Return the (X, Y) coordinate for the center point of the cell that contains the specified text.  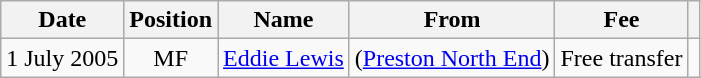
1 July 2005 (62, 58)
Free transfer (622, 58)
Fee (622, 20)
MF (171, 58)
Position (171, 20)
From (452, 20)
Date (62, 20)
(Preston North End) (452, 58)
Name (284, 20)
Eddie Lewis (284, 58)
